Determine the (X, Y) coordinate at the center of the cell enclosing the given text.  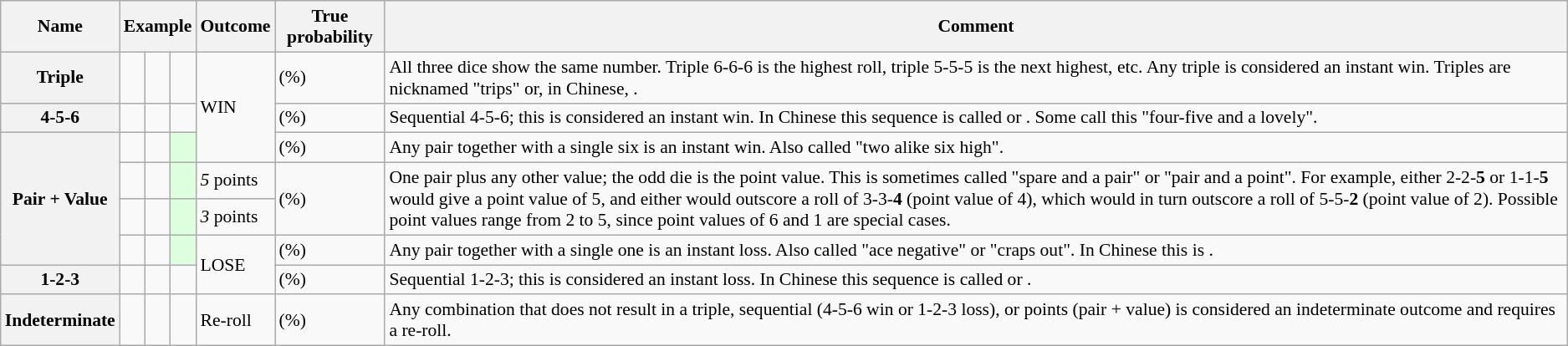
Triple (60, 77)
Any pair together with a single one is an instant loss. Also called "ace negative" or "craps out". In Chinese this is . (975, 250)
Name (60, 27)
LOSE (235, 264)
1-2-3 (60, 280)
Comment (975, 27)
WIN (235, 107)
5 points (235, 181)
Any pair together with a single six is an instant win. Also called "two alike six high". (975, 148)
Pair + Value (60, 199)
Sequential 1-2-3; this is considered an instant loss. In Chinese this sequence is called or . (975, 280)
3 points (235, 217)
True probability (330, 27)
Outcome (235, 27)
Sequential 4-5-6; this is considered an instant win. In Chinese this sequence is called or . Some call this "four-five and a lovely". (975, 118)
4-5-6 (60, 118)
Example (158, 27)
Re-roll (235, 321)
Indeterminate (60, 321)
